Return [X, Y] of the center of cell containing provided text 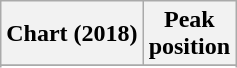
Peak position [189, 34]
Chart (2018) [72, 34]
